From the cell containing the given text, extract its center point as (x, y) coordinate. 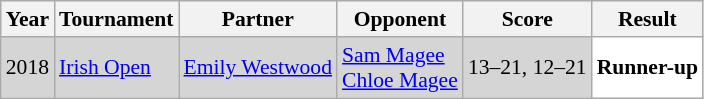
Result (648, 19)
Sam Magee Chloe Magee (400, 68)
Partner (258, 19)
Tournament (116, 19)
Opponent (400, 19)
2018 (28, 68)
13–21, 12–21 (528, 68)
Year (28, 19)
Score (528, 19)
Runner-up (648, 68)
Emily Westwood (258, 68)
Irish Open (116, 68)
